Provide the [x, y] coordinate of the cell's center where the given text is located.  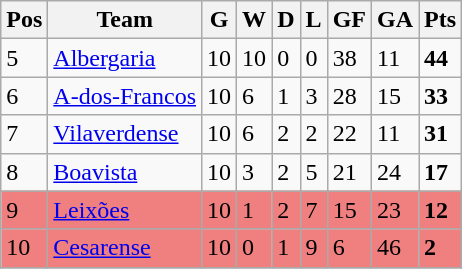
44 [440, 58]
Vilaverdense [125, 134]
17 [440, 172]
Boavista [125, 172]
L [314, 20]
Pts [440, 20]
24 [396, 172]
12 [440, 210]
A-dos-Francos [125, 96]
Leixões [125, 210]
Cesarense [125, 248]
31 [440, 134]
Pos [24, 20]
GF [349, 20]
Team [125, 20]
GA [396, 20]
W [254, 20]
33 [440, 96]
21 [349, 172]
Albergaria [125, 58]
23 [396, 210]
38 [349, 58]
G [220, 20]
D [286, 20]
8 [24, 172]
28 [349, 96]
22 [349, 134]
46 [396, 248]
